Return [X, Y] of the center of cell containing provided text 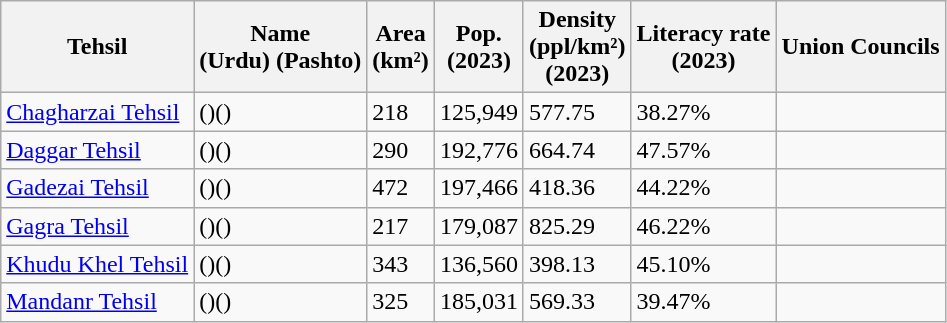
192,776 [478, 150]
197,466 [478, 188]
Density(ppl/km²)(2023) [577, 47]
Literacy rate(2023) [704, 47]
45.10% [704, 264]
125,949 [478, 112]
Mandanr Tehsil [98, 302]
Gagra Tehsil [98, 226]
218 [401, 112]
179,087 [478, 226]
Name(Urdu) (Pashto) [280, 47]
472 [401, 188]
217 [401, 226]
Area(km²) [401, 47]
569.33 [577, 302]
Daggar Tehsil [98, 150]
418.36 [577, 188]
136,560 [478, 264]
325 [401, 302]
290 [401, 150]
343 [401, 264]
664.74 [577, 150]
46.22% [704, 226]
Gadezai Tehsil [98, 188]
185,031 [478, 302]
44.22% [704, 188]
Union Councils [860, 47]
38.27% [704, 112]
825.29 [577, 226]
Chagharzai Tehsil [98, 112]
398.13 [577, 264]
47.57% [704, 150]
577.75 [577, 112]
Pop.(2023) [478, 47]
39.47% [704, 302]
Khudu Khel Tehsil [98, 264]
Tehsil [98, 47]
